Output the [x, y] coordinate of the center of the cell containing the given text.  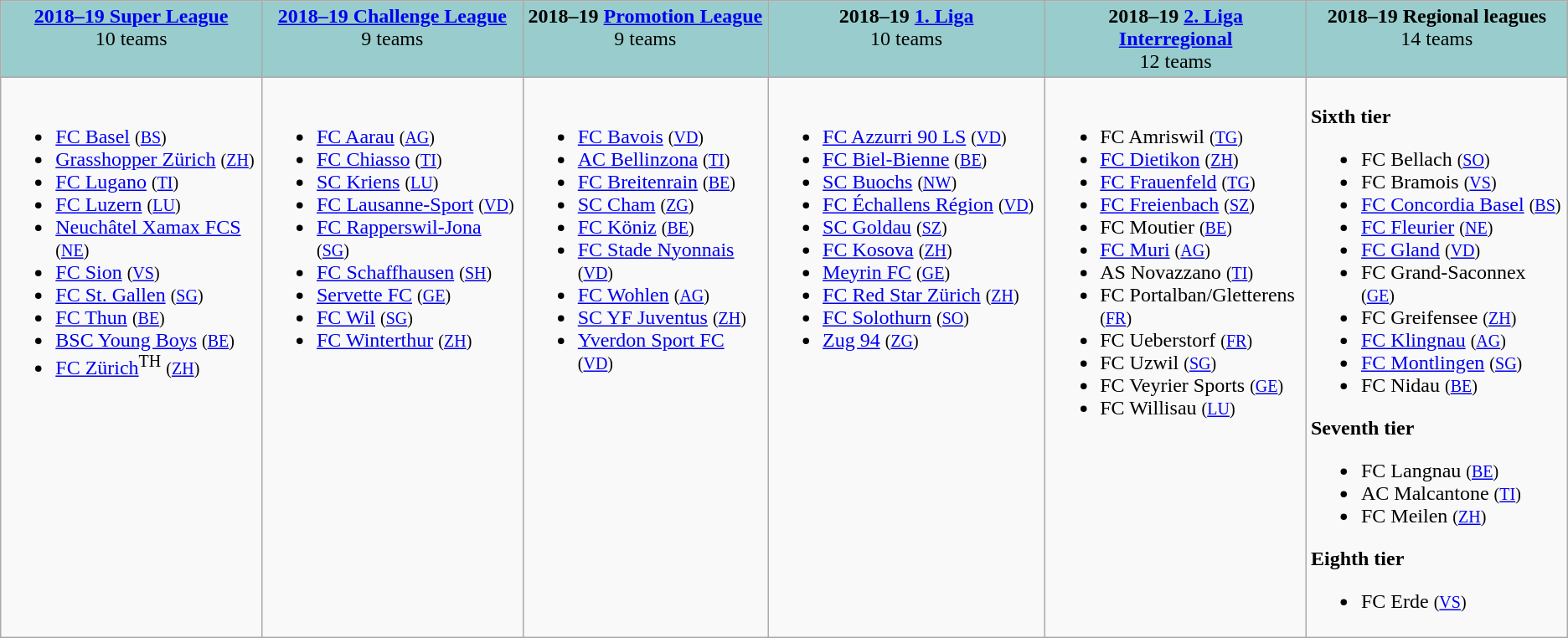
2018–19 Promotion League9 teams [645, 39]
2018–19 Regional leagues14 teams [1436, 39]
2018–19 1. Liga10 teams [906, 39]
2018–19 Super League10 teams [132, 39]
2018–19 2. Liga Interregional12 teams [1176, 39]
2018–19 Challenge League9 teams [392, 39]
